Provide the (x, y) coordinate of the cell's center where the given text is located.  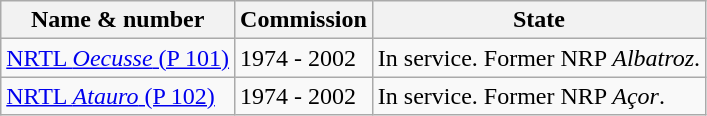
Name & number (118, 20)
Commission (304, 20)
NRTL Oecusse (P 101) (118, 58)
NRTL Atauro (P 102) (118, 96)
State (538, 20)
In service. Former NRP Açor. (538, 96)
In service. Former NRP Albatroz. (538, 58)
